Pinpoint the cell where the given text exists, returning its (x, y) midpoint coordinate. 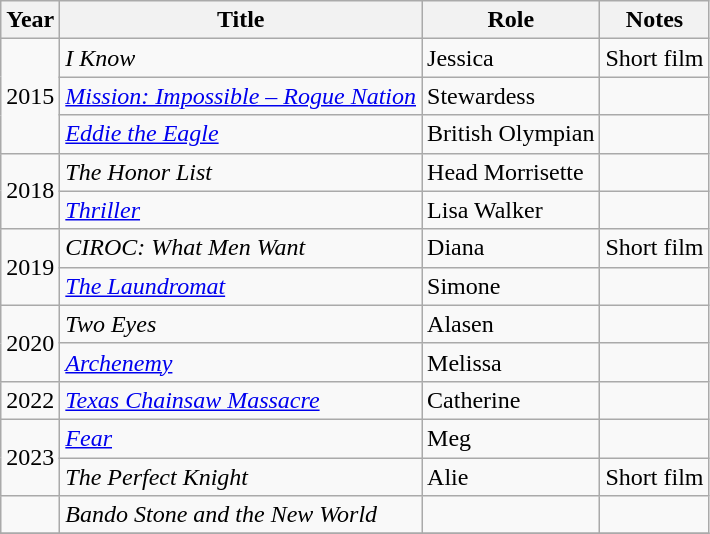
CIROC: What Men Want (241, 248)
2023 (30, 457)
Stewardess (511, 96)
Alie (511, 477)
Mission: Impossible – Rogue Nation (241, 96)
Role (511, 20)
Melissa (511, 362)
Bando Stone and the New World (241, 515)
The Perfect Knight (241, 477)
Meg (511, 438)
Diana (511, 248)
Two Eyes (241, 324)
Title (241, 20)
Catherine (511, 400)
Lisa Walker (511, 210)
Notes (654, 20)
Eddie the Eagle (241, 134)
Head Morrisette (511, 172)
2022 (30, 400)
I Know (241, 58)
British Olympian (511, 134)
Thriller (241, 210)
Jessica (511, 58)
2015 (30, 96)
Texas Chainsaw Massacre (241, 400)
The Honor List (241, 172)
Alasen (511, 324)
2018 (30, 191)
Year (30, 20)
2019 (30, 267)
Archenemy (241, 362)
The Laundromat (241, 286)
2020 (30, 343)
Fear (241, 438)
Simone (511, 286)
